Locate the cell with the specified text and output its (x, y) center coordinate. 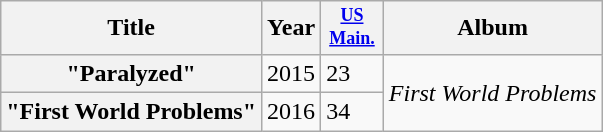
23 (352, 73)
2015 (292, 73)
Album (492, 28)
2016 (292, 111)
"Paralyzed" (132, 73)
"First World Problems" (132, 111)
Title (132, 28)
USMain. (352, 28)
First World Problems (492, 92)
34 (352, 111)
Year (292, 28)
